Find where the given text appears and provide that cell's center as [x, y] coordinate. 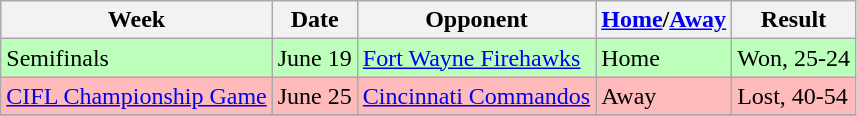
Away [664, 96]
Lost, 40-54 [794, 96]
June 19 [314, 58]
Fort Wayne Firehawks [476, 58]
Opponent [476, 20]
Semifinals [137, 58]
CIFL Championship Game [137, 96]
Result [794, 20]
Date [314, 20]
Won, 25-24 [794, 58]
June 25 [314, 96]
Home/Away [664, 20]
Week [137, 20]
Cincinnati Commandos [476, 96]
Home [664, 58]
